From the cell containing the given text, extract its center point as [X, Y] coordinate. 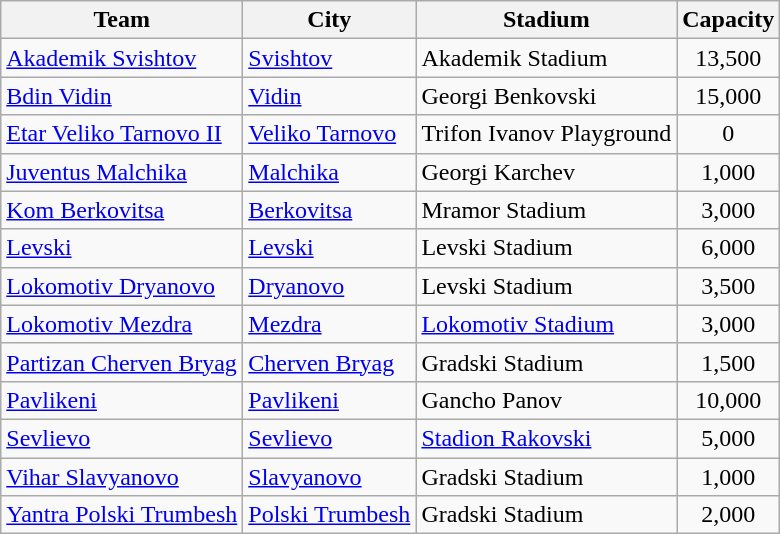
0 [728, 134]
6,000 [728, 248]
3,500 [728, 286]
1,500 [728, 362]
Svishtov [330, 58]
Bdin Vidin [122, 96]
Mezdra [330, 324]
Lokomotiv Stadium [546, 324]
Slavyanovo [330, 477]
10,000 [728, 400]
Georgi Benkovski [546, 96]
Stadion Rakovski [546, 438]
Vihar Slavyanovo [122, 477]
Lokomotiv Mezdra [122, 324]
Mramor Stadium [546, 210]
Juventus Malchika [122, 172]
13,500 [728, 58]
Georgi Karchev [546, 172]
Team [122, 20]
2,000 [728, 515]
Malchika [330, 172]
Vidin [330, 96]
Akademik Stadium [546, 58]
Dryanovo [330, 286]
Stadium [546, 20]
Berkovitsa [330, 210]
Veliko Tarnovo [330, 134]
Akademik Svishtov [122, 58]
City [330, 20]
Lokomotiv Dryanovo [122, 286]
15,000 [728, 96]
5,000 [728, 438]
Etar Veliko Tarnovo II [122, 134]
Partizan Cherven Bryag [122, 362]
Capacity [728, 20]
Gancho Panov [546, 400]
Cherven Bryag [330, 362]
Polski Trumbesh [330, 515]
Trifon Ivanov Playground [546, 134]
Yantra Polski Trumbesh [122, 515]
Kom Berkovitsa [122, 210]
